For the text-containing cell, return its midpoint in (X, Y) coordinate format. 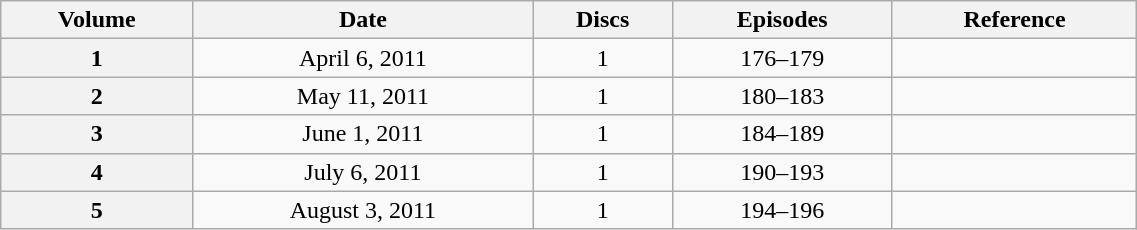
June 1, 2011 (363, 134)
Reference (1014, 20)
Date (363, 20)
2 (97, 96)
180–183 (782, 96)
July 6, 2011 (363, 172)
5 (97, 210)
190–193 (782, 172)
4 (97, 172)
Episodes (782, 20)
184–189 (782, 134)
August 3, 2011 (363, 210)
3 (97, 134)
194–196 (782, 210)
May 11, 2011 (363, 96)
April 6, 2011 (363, 58)
Volume (97, 20)
Discs (602, 20)
176–179 (782, 58)
